Provide the (X, Y) coordinate of the cell's center where the given text is located.  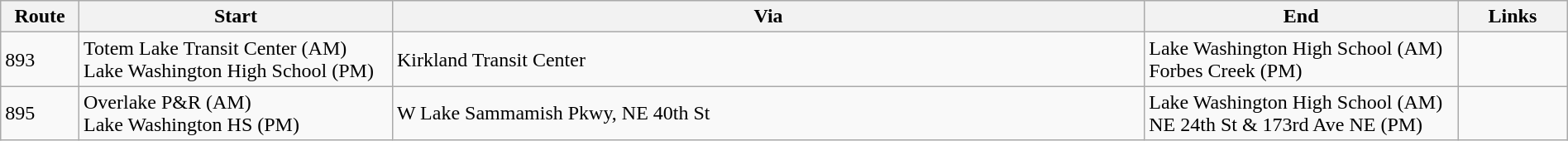
Lake Washington High School (AM)NE 24th St & 173rd Ave NE (PM) (1302, 113)
Totem Lake Transit Center (AM)Lake Washington High School (PM) (235, 60)
Start (235, 17)
End (1302, 17)
Links (1513, 17)
895 (40, 113)
893 (40, 60)
W Lake Sammamish Pkwy, NE 40th St (767, 113)
Overlake P&R (AM)Lake Washington HS (PM) (235, 113)
Route (40, 17)
Lake Washington High School (AM)Forbes Creek (PM) (1302, 60)
Via (767, 17)
Kirkland Transit Center (767, 60)
